Scan for the cell matching the given text and deliver its [X, Y] coordinate at center. 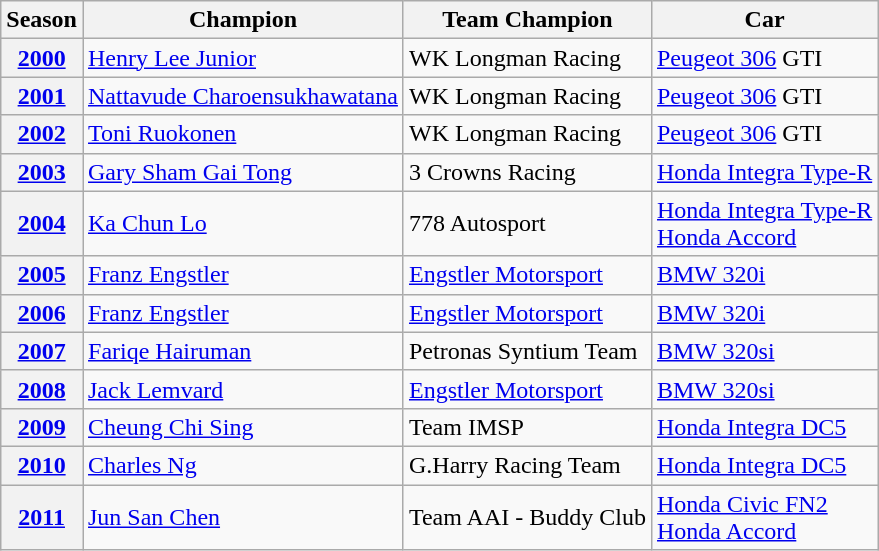
Team IMSP [527, 427]
Team AAI - Buddy Club [527, 516]
Ka Chun Lo [242, 224]
Honda Integra Type-RHonda Accord [764, 224]
2005 [42, 275]
2002 [42, 134]
Gary Sham Gai Tong [242, 172]
Car [764, 20]
Honda Integra Type-R [764, 172]
Team Champion [527, 20]
G.Harry Racing Team [527, 465]
3 Crowns Racing [527, 172]
778 Autosport [527, 224]
Season [42, 20]
2006 [42, 313]
Henry Lee Junior [242, 58]
Fariqe Hairuman [242, 351]
Cheung Chi Sing [242, 427]
Jack Lemvard [242, 389]
2000 [42, 58]
2011 [42, 516]
Nattavude Charoensukhawatana [242, 96]
2004 [42, 224]
Petronas Syntium Team [527, 351]
2010 [42, 465]
2007 [42, 351]
2009 [42, 427]
Jun San Chen [242, 516]
2008 [42, 389]
Honda Civic FN2Honda Accord [764, 516]
Champion [242, 20]
Charles Ng [242, 465]
Toni Ruokonen [242, 134]
2001 [42, 96]
2003 [42, 172]
